Capture the cell that displays the provided text and extract its (X, Y) central coordinate. 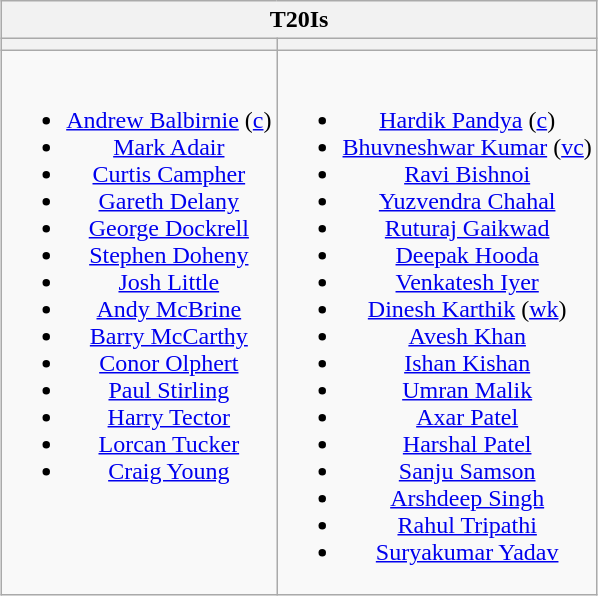
T20Is (300, 20)
